Return the [X, Y] coordinate for the center point of the cell that contains the specified text.  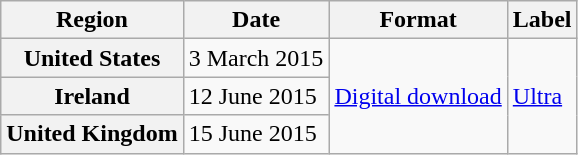
Label [542, 20]
Digital download [418, 96]
Ultra [542, 96]
Region [92, 20]
3 March 2015 [256, 58]
Format [418, 20]
Ireland [92, 96]
United Kingdom [92, 134]
United States [92, 58]
12 June 2015 [256, 96]
15 June 2015 [256, 134]
Date [256, 20]
